Return the (x, y) coordinate for the center point of the cell that contains the specified text.  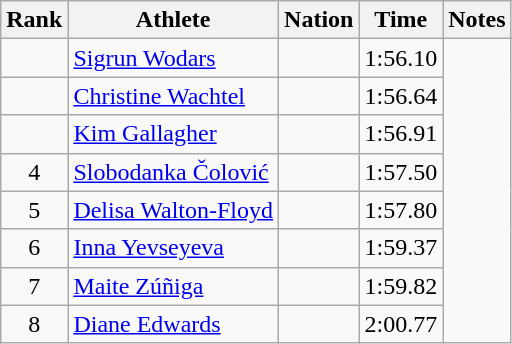
6 (34, 248)
1:59.82 (401, 286)
Nation (319, 20)
Slobodanka Čolović (174, 172)
7 (34, 286)
1:57.50 (401, 172)
Inna Yevseyeva (174, 248)
Notes (477, 20)
Sigrun Wodars (174, 58)
1:56.91 (401, 134)
1:56.10 (401, 58)
1:59.37 (401, 248)
Time (401, 20)
Athlete (174, 20)
Maite Zúñiga (174, 286)
1:57.80 (401, 210)
5 (34, 210)
2:00.77 (401, 324)
Christine Wachtel (174, 96)
Delisa Walton-Floyd (174, 210)
1:56.64 (401, 96)
8 (34, 324)
4 (34, 172)
Diane Edwards (174, 324)
Kim Gallagher (174, 134)
Rank (34, 20)
